Extract the [X, Y] coordinate from the center of the cell holding the provided text.  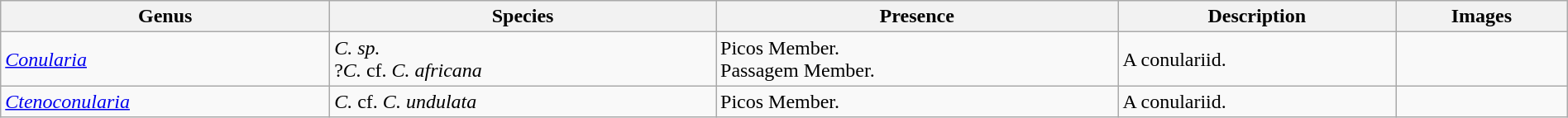
Ctenoconularia [165, 101]
Genus [165, 17]
Picos Member.Passagem Member. [917, 59]
Species [523, 17]
Images [1482, 17]
Description [1257, 17]
Presence [917, 17]
Picos Member. [917, 101]
C. sp.?C. cf. C. africana [523, 59]
C. cf. C. undulata [523, 101]
Conularia [165, 59]
